Find where the given text appears and provide that cell's center as (X, Y) coordinate. 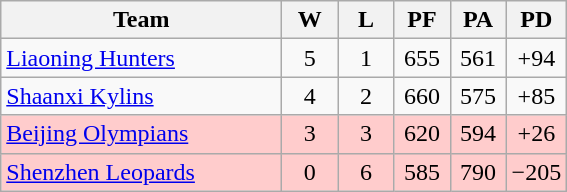
2 (366, 96)
561 (478, 58)
PD (536, 20)
Shaanxi Kylins (142, 96)
4 (310, 96)
+94 (536, 58)
Liaoning Hunters (142, 58)
Shenzhen Leopards (142, 172)
Team (142, 20)
575 (478, 96)
5 (310, 58)
L (366, 20)
+26 (536, 134)
790 (478, 172)
PA (478, 20)
−205 (536, 172)
Beijing Olympians (142, 134)
655 (422, 58)
594 (478, 134)
W (310, 20)
+85 (536, 96)
585 (422, 172)
6 (366, 172)
1 (366, 58)
620 (422, 134)
660 (422, 96)
PF (422, 20)
0 (310, 172)
